Pinpoint the cell where the given text exists, returning its [X, Y] midpoint coordinate. 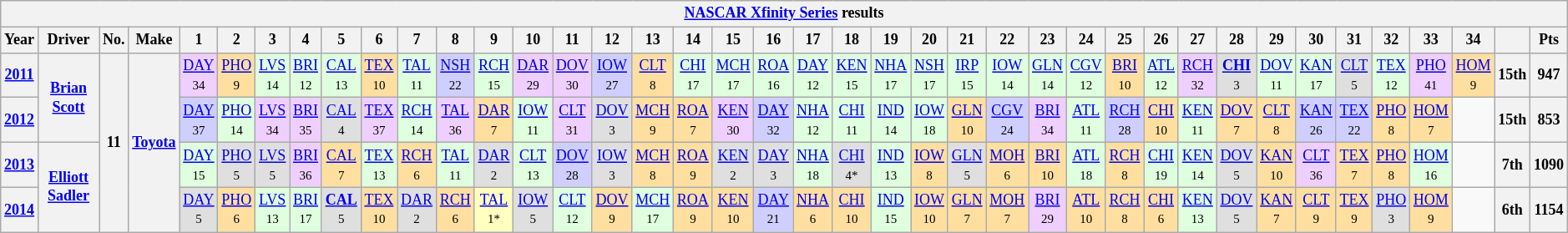
TEX37 [379, 120]
PHO14 [237, 120]
RCH15 [494, 75]
CLT31 [573, 120]
IOW3 [612, 165]
TAL1* [494, 210]
DOV30 [573, 75]
8 [455, 40]
19 [891, 40]
MOH6 [1007, 165]
IOW18 [930, 120]
7th [1513, 165]
ATL11 [1085, 120]
KAN17 [1316, 75]
2 [237, 40]
No. [114, 40]
DAY15 [199, 165]
PHO9 [237, 75]
2014 [20, 210]
26 [1161, 40]
IRP15 [967, 75]
18 [852, 40]
NHA12 [813, 120]
22 [1007, 40]
29 [1277, 40]
DAY5 [199, 210]
BRI36 [306, 165]
CLT9 [1316, 210]
CGV12 [1085, 75]
RCH14 [417, 120]
DOV28 [573, 165]
TEX13 [379, 165]
ROA7 [693, 120]
LVS13 [272, 210]
NHA17 [891, 75]
CAL7 [341, 165]
GLN10 [967, 120]
NSH22 [455, 75]
KAN7 [1277, 210]
LVS14 [272, 75]
DAR29 [533, 75]
LVS34 [272, 120]
Driver [68, 40]
IOW27 [612, 75]
Year [20, 40]
IND15 [891, 210]
PHO3 [1391, 210]
23 [1048, 40]
28 [1237, 40]
947 [1550, 75]
14 [693, 40]
3 [272, 40]
DAY34 [199, 75]
BRI17 [306, 210]
Make [154, 40]
IOW14 [1007, 75]
KEN15 [852, 75]
31 [1354, 40]
PHO5 [237, 165]
13 [653, 40]
9 [494, 40]
DAY37 [199, 120]
6th [1513, 210]
KEN13 [1197, 210]
27 [1197, 40]
BRI29 [1048, 210]
Elliott Sadler [68, 187]
NHA18 [813, 165]
2011 [20, 75]
DOV11 [1277, 75]
12 [612, 40]
1 [199, 40]
CAL4 [341, 120]
IND13 [891, 165]
32 [1391, 40]
CGV24 [1007, 120]
IOW8 [930, 165]
BRI35 [306, 120]
20 [930, 40]
DOV9 [612, 210]
Brian Scott [68, 97]
LVS5 [272, 165]
1154 [1550, 210]
MOH7 [1007, 210]
CLT36 [1316, 165]
17 [813, 40]
CAL5 [341, 210]
CHI4* [852, 165]
TEX7 [1354, 165]
16 [773, 40]
TEX9 [1354, 210]
CLT12 [573, 210]
ATL18 [1085, 165]
33 [1431, 40]
IND14 [891, 120]
PHO6 [237, 210]
KEN30 [733, 120]
10 [533, 40]
CLT5 [1354, 75]
1090 [1550, 165]
DAY32 [773, 120]
DOV3 [612, 120]
IOW11 [533, 120]
IOW10 [930, 210]
7 [417, 40]
TEX22 [1354, 120]
HOM7 [1431, 120]
MCH8 [653, 165]
CHI3 [1237, 75]
DOV7 [1237, 120]
CHI17 [693, 75]
CAL13 [341, 75]
HOM16 [1431, 165]
MCH9 [653, 120]
24 [1085, 40]
KEN2 [733, 165]
DAY3 [773, 165]
GLN5 [967, 165]
25 [1125, 40]
4 [306, 40]
CLT13 [533, 165]
GLN14 [1048, 75]
BRI34 [1048, 120]
KEN14 [1197, 165]
CHI19 [1161, 165]
KEN10 [733, 210]
RCH32 [1197, 75]
GLN7 [967, 210]
2013 [20, 165]
IOW5 [533, 210]
TAL36 [455, 120]
Toyota [154, 142]
853 [1550, 120]
KAN10 [1277, 165]
15 [733, 40]
NSH17 [930, 75]
BRI12 [306, 75]
KEN11 [1197, 120]
5 [341, 40]
PHO41 [1431, 75]
RCH28 [1125, 120]
NHA6 [813, 210]
DAY12 [813, 75]
DAR7 [494, 120]
CHI6 [1161, 210]
21 [967, 40]
NASCAR Xfinity Series results [784, 13]
ROA16 [773, 75]
Pts [1550, 40]
ATL10 [1085, 210]
KAN26 [1316, 120]
DAY21 [773, 210]
34 [1473, 40]
TEX12 [1391, 75]
6 [379, 40]
30 [1316, 40]
CHI11 [852, 120]
2012 [20, 120]
ATL12 [1161, 75]
